Capture the cell that displays the provided text and extract its (X, Y) central coordinate. 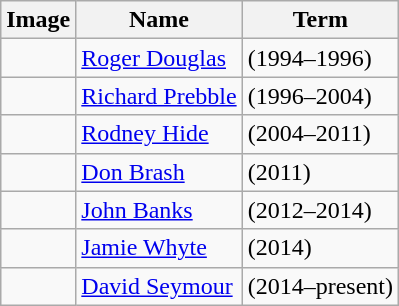
(2014–present) (320, 286)
Rodney Hide (159, 134)
(2004–2011) (320, 134)
(1996–2004) (320, 96)
Term (320, 20)
John Banks (159, 210)
(1994–1996) (320, 58)
Don Brash (159, 172)
Image (38, 20)
Roger Douglas (159, 58)
Richard Prebble (159, 96)
Jamie Whyte (159, 248)
(2011) (320, 172)
David Seymour (159, 286)
(2014) (320, 248)
(2012–2014) (320, 210)
Name (159, 20)
